Output the (X, Y) coordinate of the center of the cell containing the given text.  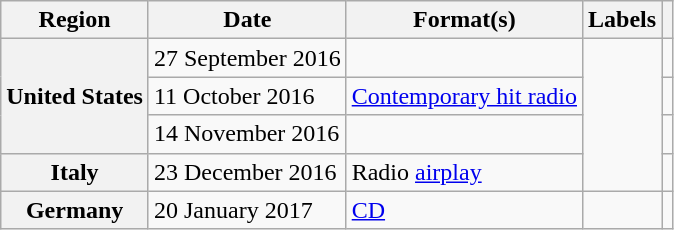
11 October 2016 (247, 96)
Germany (75, 210)
United States (75, 96)
20 January 2017 (247, 210)
23 December 2016 (247, 172)
Italy (75, 172)
Region (75, 20)
27 September 2016 (247, 58)
CD (464, 210)
Date (247, 20)
Labels (622, 20)
14 November 2016 (247, 134)
Format(s) (464, 20)
Contemporary hit radio (464, 96)
Radio airplay (464, 172)
